Search for the cell housing the specified text and yield its (x, y) center coordinate. 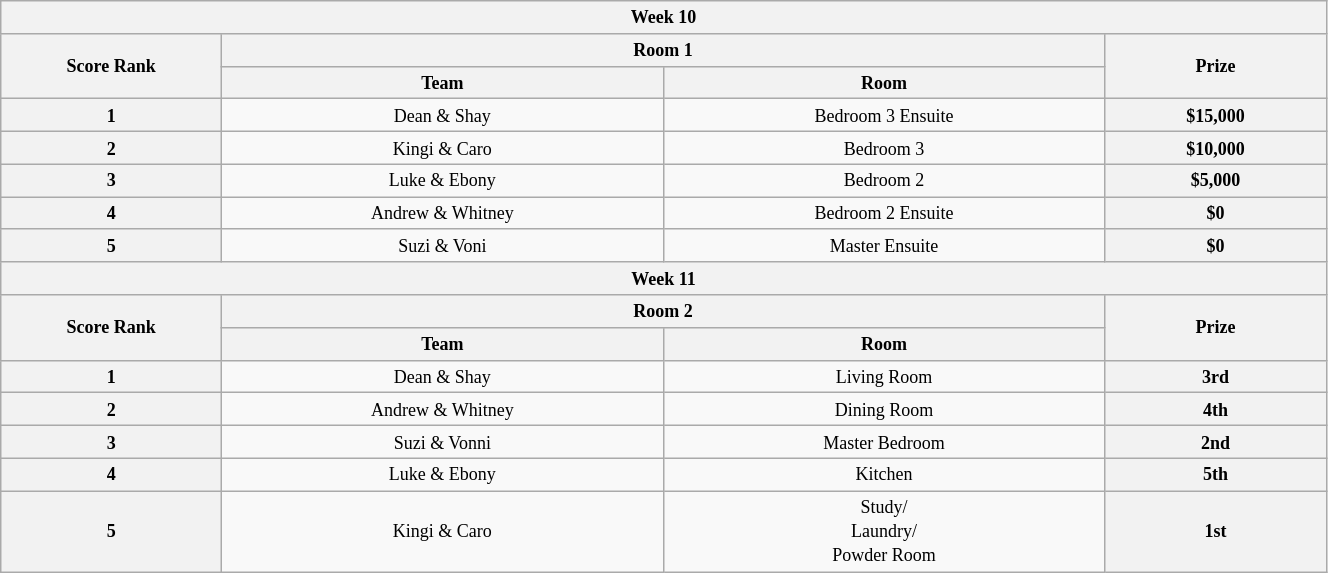
Study/Laundry/Powder Room (884, 532)
Bedroom 3 Ensuite (884, 116)
Room 2 (664, 312)
Master Ensuite (884, 246)
Living Room (884, 376)
Bedroom 2 (884, 180)
$10,000 (1216, 148)
4th (1216, 410)
Master Bedroom (884, 442)
5th (1216, 474)
Suzi & Voni (443, 246)
$5,000 (1216, 180)
Kitchen (884, 474)
Week 11 (664, 278)
Week 10 (664, 18)
Bedroom 3 (884, 148)
Room 1 (664, 50)
Suzi & Vonni (443, 442)
1st (1216, 532)
Dining Room (884, 410)
Bedroom 2 Ensuite (884, 214)
2nd (1216, 442)
3rd (1216, 376)
$15,000 (1216, 116)
